Output the (X, Y) coordinate of the center of the cell containing the given text.  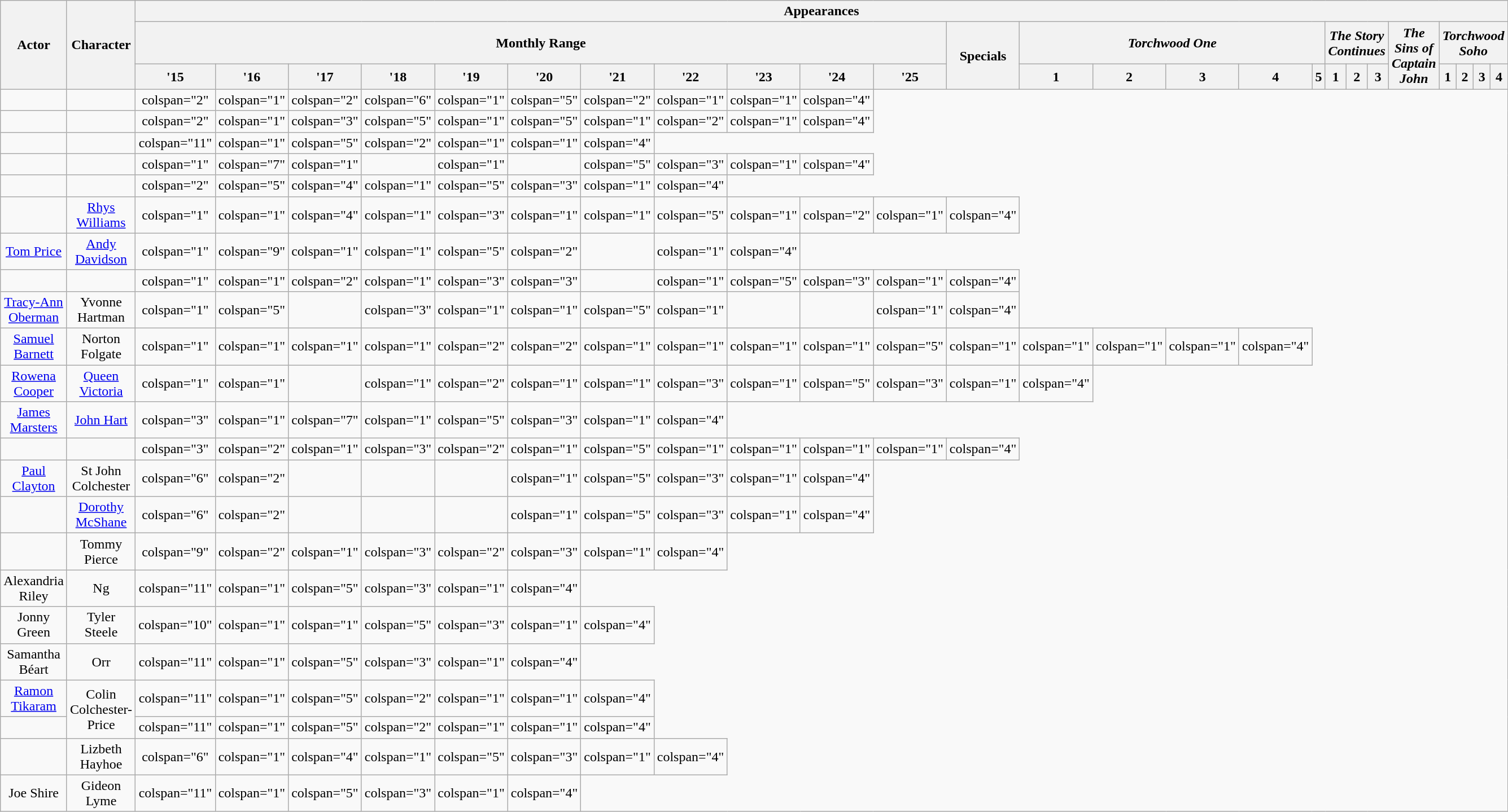
'15 (176, 77)
Tyler Steele (100, 625)
'22 (690, 77)
Rhys Williams (100, 214)
Torchwood Soho (1474, 43)
Yvonne Hartman (100, 309)
John Hart (100, 420)
Actor (34, 45)
Colin Colchester-Price (100, 709)
Monthly Range (541, 43)
'20 (544, 77)
'19 (471, 77)
Samantha Béart (34, 661)
Norton Folgate (100, 346)
Alexandria Riley (34, 588)
Andy Davidson (100, 252)
'16 (252, 77)
Ramon Tikaram (34, 699)
'23 (764, 77)
'25 (910, 77)
Queen Victoria (100, 383)
Lizbeth Hayhoe (100, 756)
colspan="10" (176, 625)
Torchwood One (1172, 43)
Dorothy McShane (100, 515)
'18 (398, 77)
Ng (100, 588)
Tom Price (34, 252)
The Sins of Captain John (1414, 55)
'21 (618, 77)
Jonny Green (34, 625)
'17 (325, 77)
Character (100, 45)
Tracy-Ann Oberman (34, 309)
Rowena Cooper (34, 383)
Tommy Pierce (100, 552)
Appearances (821, 11)
Joe Shire (34, 793)
The Story Continues (1357, 43)
St John Colchester (100, 479)
Paul Clayton (34, 479)
Orr (100, 661)
James Marsters (34, 420)
'24 (837, 77)
Samuel Barnett (34, 346)
Gideon Lyme (100, 793)
Specials (983, 55)
5 (1319, 77)
